Provide the (x, y) coordinate of the cell's center where the given text is located.  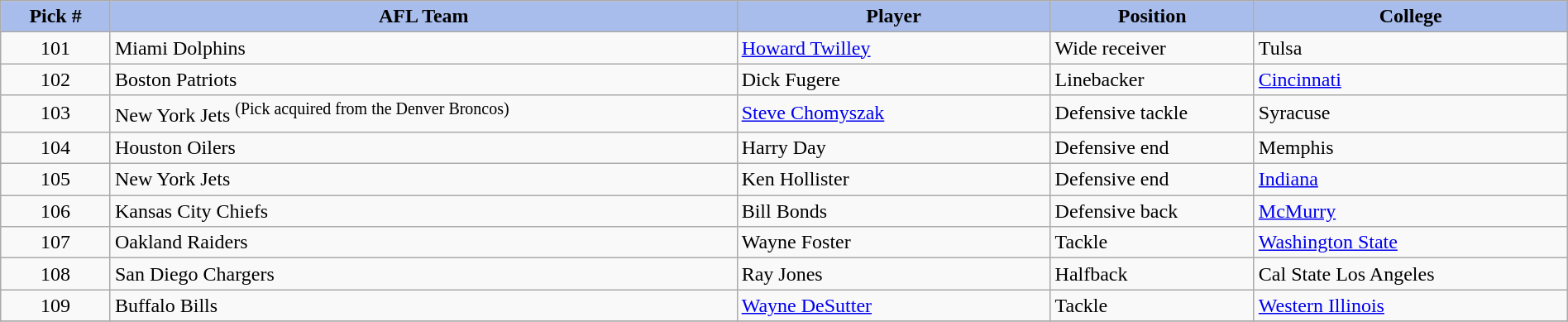
101 (56, 48)
Wayne DeSutter (893, 305)
Defensive tackle (1152, 114)
Buffalo Bills (423, 305)
Bill Bonds (893, 211)
Tulsa (1411, 48)
102 (56, 79)
Howard Twilley (893, 48)
New York Jets (423, 180)
Oakland Raiders (423, 243)
Dick Fugere (893, 79)
San Diego Chargers (423, 274)
Wayne Foster (893, 243)
106 (56, 211)
Houston Oilers (423, 147)
McMurry (1411, 211)
Harry Day (893, 147)
107 (56, 243)
Boston Patriots (423, 79)
Steve Chomyszak (893, 114)
Wide receiver (1152, 48)
Kansas City Chiefs (423, 211)
Cal State Los Angeles (1411, 274)
College (1411, 17)
Linebacker (1152, 79)
105 (56, 180)
Cincinnati (1411, 79)
Indiana (1411, 180)
Washington State (1411, 243)
Memphis (1411, 147)
Ray Jones (893, 274)
Position (1152, 17)
Ken Hollister (893, 180)
104 (56, 147)
AFL Team (423, 17)
Syracuse (1411, 114)
Pick # (56, 17)
Miami Dolphins (423, 48)
108 (56, 274)
Halfback (1152, 274)
Western Illinois (1411, 305)
New York Jets (Pick acquired from the Denver Broncos) (423, 114)
Defensive back (1152, 211)
Player (893, 17)
103 (56, 114)
109 (56, 305)
